Output the (X, Y) coordinate of the center of the cell containing the given text.  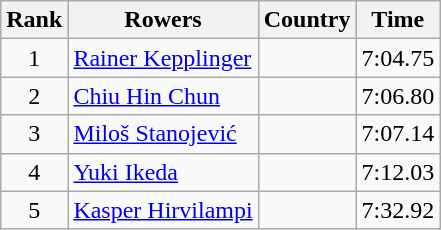
4 (34, 172)
7:12.03 (398, 172)
7:06.80 (398, 96)
7:04.75 (398, 58)
3 (34, 134)
7:32.92 (398, 210)
Chiu Hin Chun (163, 96)
1 (34, 58)
Time (398, 20)
Yuki Ikeda (163, 172)
Kasper Hirvilampi (163, 210)
Country (307, 20)
Rank (34, 20)
5 (34, 210)
Rainer Kepplinger (163, 58)
Miloš Stanojević (163, 134)
2 (34, 96)
7:07.14 (398, 134)
Rowers (163, 20)
